Return (x, y) of the center of cell containing provided text 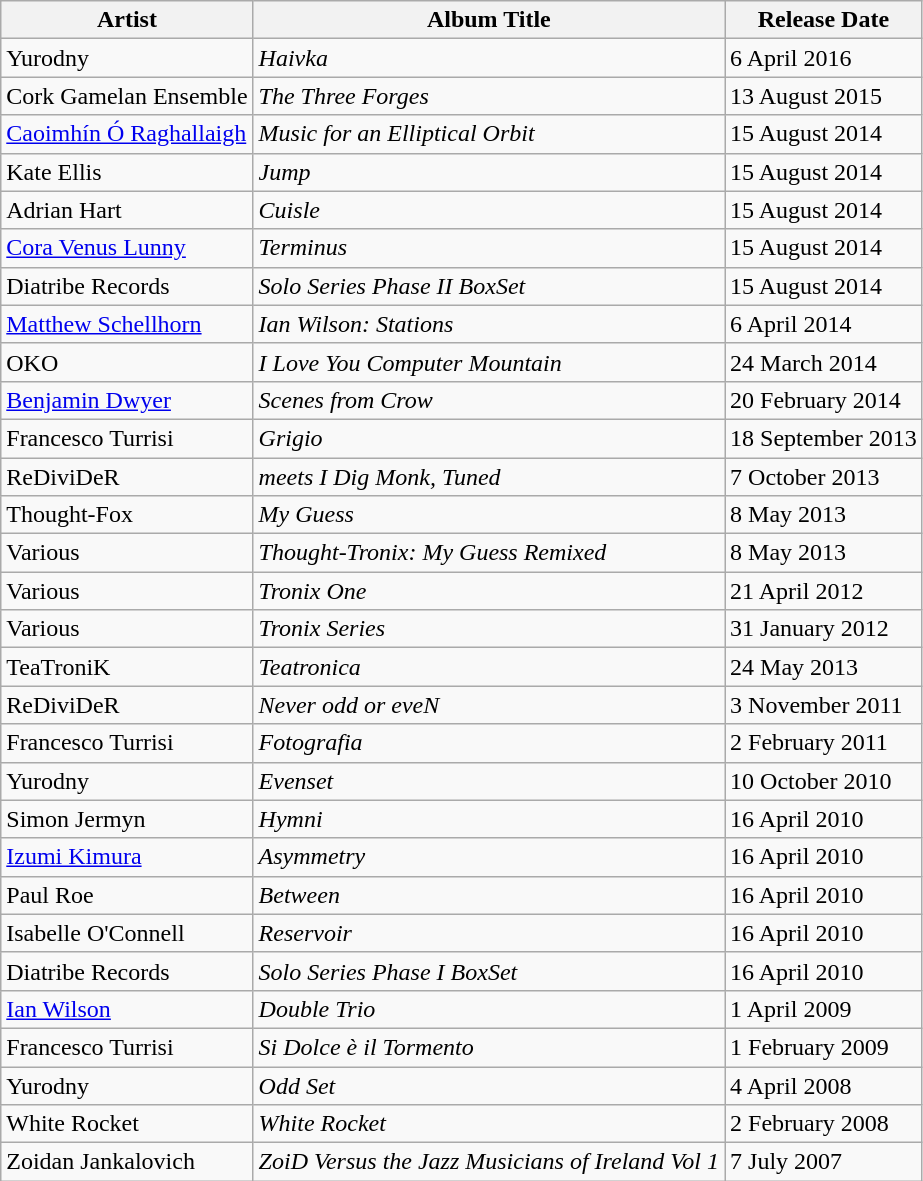
Kate Ellis (127, 172)
meets I Dig Monk, Tuned (488, 477)
Cork Gamelan Ensemble (127, 96)
Asymmetry (488, 857)
Odd Set (488, 1085)
24 March 2014 (824, 362)
20 February 2014 (824, 400)
ZoiD Versus the Jazz Musicians of Ireland Vol 1 (488, 1162)
Benjamin Dwyer (127, 400)
OKO (127, 362)
1 April 2009 (824, 1009)
Fotografia (488, 743)
Paul Roe (127, 895)
Evenset (488, 781)
7 July 2007 (824, 1162)
21 April 2012 (824, 591)
The Three Forges (488, 96)
Album Title (488, 20)
Cora Venus Lunny (127, 248)
Music for an Elliptical Orbit (488, 134)
18 September 2013 (824, 438)
Adrian Hart (127, 210)
6 April 2016 (824, 58)
Never odd or eveN (488, 705)
Hymni (488, 819)
31 January 2012 (824, 629)
10 October 2010 (824, 781)
4 April 2008 (824, 1085)
Ian Wilson: Stations (488, 324)
7 October 2013 (824, 477)
2 February 2011 (824, 743)
I Love You Computer Mountain (488, 362)
TeaTroniK (127, 667)
1 February 2009 (824, 1047)
Solo Series Phase I BoxSet (488, 971)
Caoimhín Ó Raghallaigh (127, 134)
Between (488, 895)
24 May 2013 (824, 667)
Si Dolce è il Tormento (488, 1047)
Double Trio (488, 1009)
Simon Jermyn (127, 819)
Thought-Fox (127, 515)
Reservoir (488, 933)
Release Date (824, 20)
6 April 2014 (824, 324)
13 August 2015 (824, 96)
Tronix Series (488, 629)
2 February 2008 (824, 1124)
Tronix One (488, 591)
Matthew Schellhorn (127, 324)
Teatronica (488, 667)
Scenes from Crow (488, 400)
Cuisle (488, 210)
3 November 2011 (824, 705)
Thought-Tronix: My Guess Remixed (488, 553)
Solo Series Phase II BoxSet (488, 286)
Haivka (488, 58)
My Guess (488, 515)
Isabelle O'Connell (127, 933)
Izumi Kimura (127, 857)
Grigio (488, 438)
Zoidan Jankalovich (127, 1162)
Artist (127, 20)
Terminus (488, 248)
Ian Wilson (127, 1009)
Jump (488, 172)
